Detect which cell encompasses the target text, then output its (x, y) center coordinate. 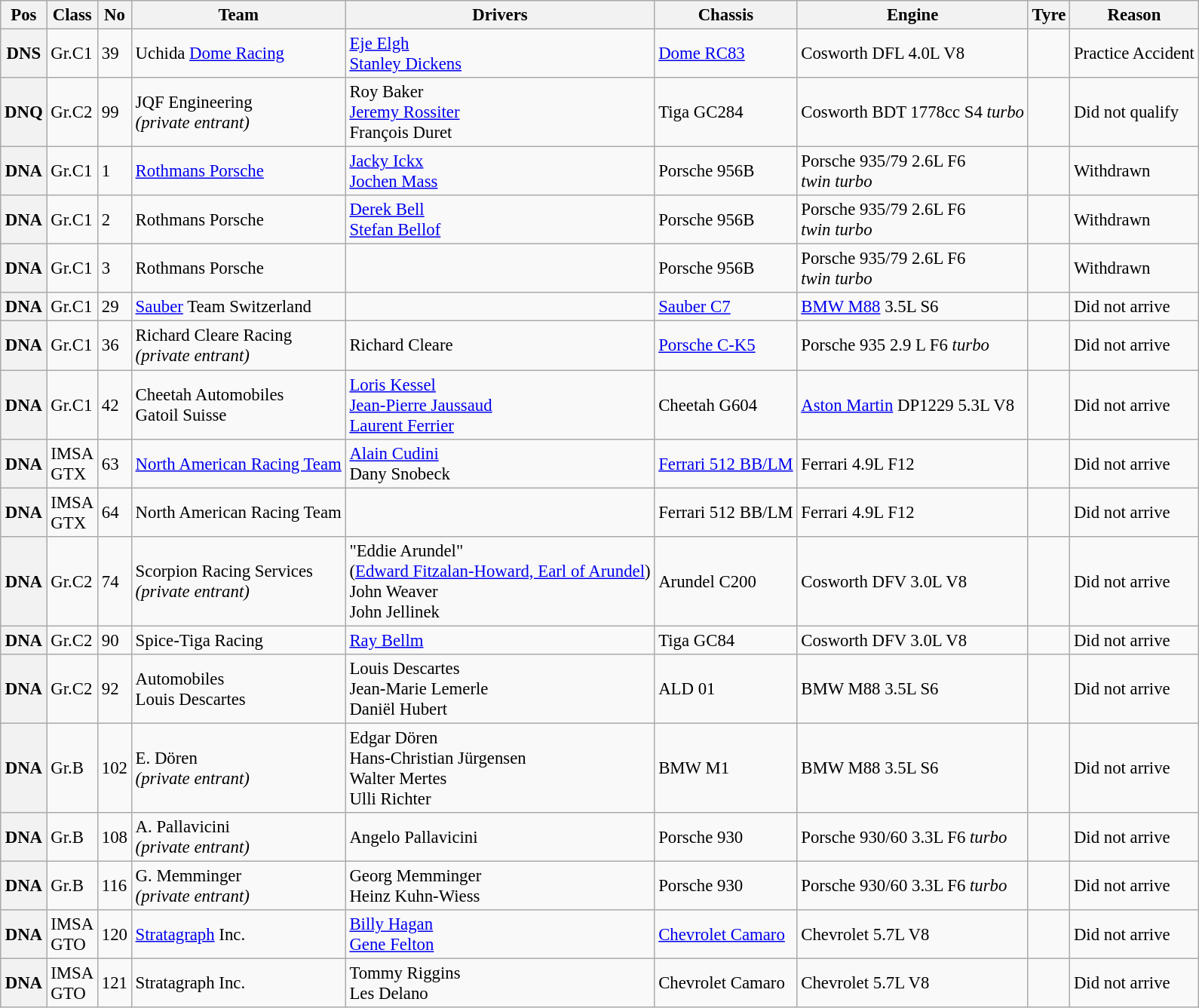
Dome RC83 (725, 54)
64 (115, 513)
36 (115, 345)
Practice Accident (1134, 54)
Chassis (725, 15)
Derek Bell Stefan Bellof (500, 220)
No (115, 15)
99 (115, 112)
Ray Bellm (500, 640)
63 (115, 463)
Angelo Pallavicini (500, 837)
120 (115, 935)
Sauber C7 (725, 307)
"Eddie Arundel" (Edward Fitzalan-Howard, Earl of Arundel) John Weaver John Jellinek (500, 581)
42 (115, 405)
2 (115, 220)
Did not qualify (1134, 112)
Jacky Ickx Jochen Mass (500, 172)
A. Pallavicini(private entrant) (238, 837)
BMW M1 (725, 767)
Arundel C200 (725, 581)
Spice-Tiga Racing (238, 640)
Porsche 935 2.9 L F6 turbo (912, 345)
29 (115, 307)
Drivers (500, 15)
Reason (1134, 15)
Pos (24, 15)
Louis Descartes Jean-Marie Lemerle Daniël Hubert (500, 689)
90 (115, 640)
DNQ (24, 112)
108 (115, 837)
Tiga GC284 (725, 112)
Richard Cleare (500, 345)
Engine (912, 15)
Edgar Dören Hans-Christian Jürgensen Walter Mertes Ulli Richter (500, 767)
Tommy Riggins Les Delano (500, 983)
Cheetah G604 (725, 405)
G. Memminger(private entrant) (238, 885)
Georg Memminger Heinz Kuhn-Wiess (500, 885)
Alain Cudini Dany Snobeck (500, 463)
JQF Engineering(private entrant) (238, 112)
ALD 01 (725, 689)
Loris Kessel Jean-Pierre Jaussaud Laurent Ferrier (500, 405)
116 (115, 885)
92 (115, 689)
39 (115, 54)
Uchida Dome Racing (238, 54)
E. Dören(private entrant) (238, 767)
Team (238, 15)
Tyre (1048, 15)
Roy Baker Jeremy Rossiter François Duret (500, 112)
Class (72, 15)
74 (115, 581)
Cosworth DFL 4.0L V8 (912, 54)
DNS (24, 54)
Eje Elgh Stanley Dickens (500, 54)
3 (115, 268)
Cosworth BDT 1778cc S4 turbo (912, 112)
Billy Hagan Gene Felton (500, 935)
121 (115, 983)
Sauber Team Switzerland (238, 307)
102 (115, 767)
1 (115, 172)
Porsche C-K5 (725, 345)
AutomobilesLouis Descartes (238, 689)
Tiga GC84 (725, 640)
Aston Martin DP1229 5.3L V8 (912, 405)
Cheetah AutomobilesGatoil Suisse (238, 405)
Scorpion Racing Services(private entrant) (238, 581)
Richard Cleare Racing(private entrant) (238, 345)
